For the text-containing cell, return its midpoint in (X, Y) coordinate format. 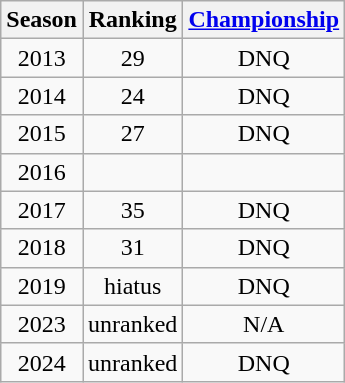
2017 (42, 210)
hiatus (132, 286)
2019 (42, 286)
2014 (42, 96)
27 (132, 134)
Season (42, 20)
2013 (42, 58)
Ranking (132, 20)
2018 (42, 248)
Championship (264, 20)
29 (132, 58)
2024 (42, 362)
24 (132, 96)
2023 (42, 324)
N/A (264, 324)
35 (132, 210)
2016 (42, 172)
31 (132, 248)
2015 (42, 134)
